Scan for the cell matching the given text and deliver its [x, y] coordinate at center. 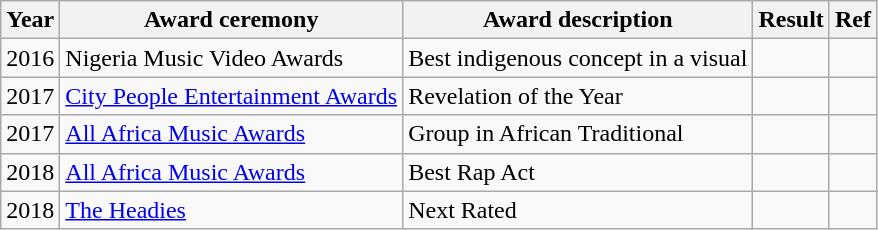
Award description [578, 20]
Year [30, 20]
City People Entertainment Awards [232, 96]
Revelation of the Year [578, 96]
Nigeria Music Video Awards [232, 58]
Best indigenous concept in a visual [578, 58]
2016 [30, 58]
Award ceremony [232, 20]
Next Rated [578, 210]
Group in African Traditional [578, 134]
Best Rap Act [578, 172]
Ref [852, 20]
Result [791, 20]
The Headies [232, 210]
